From the cell containing the given text, extract its center point as [x, y] coordinate. 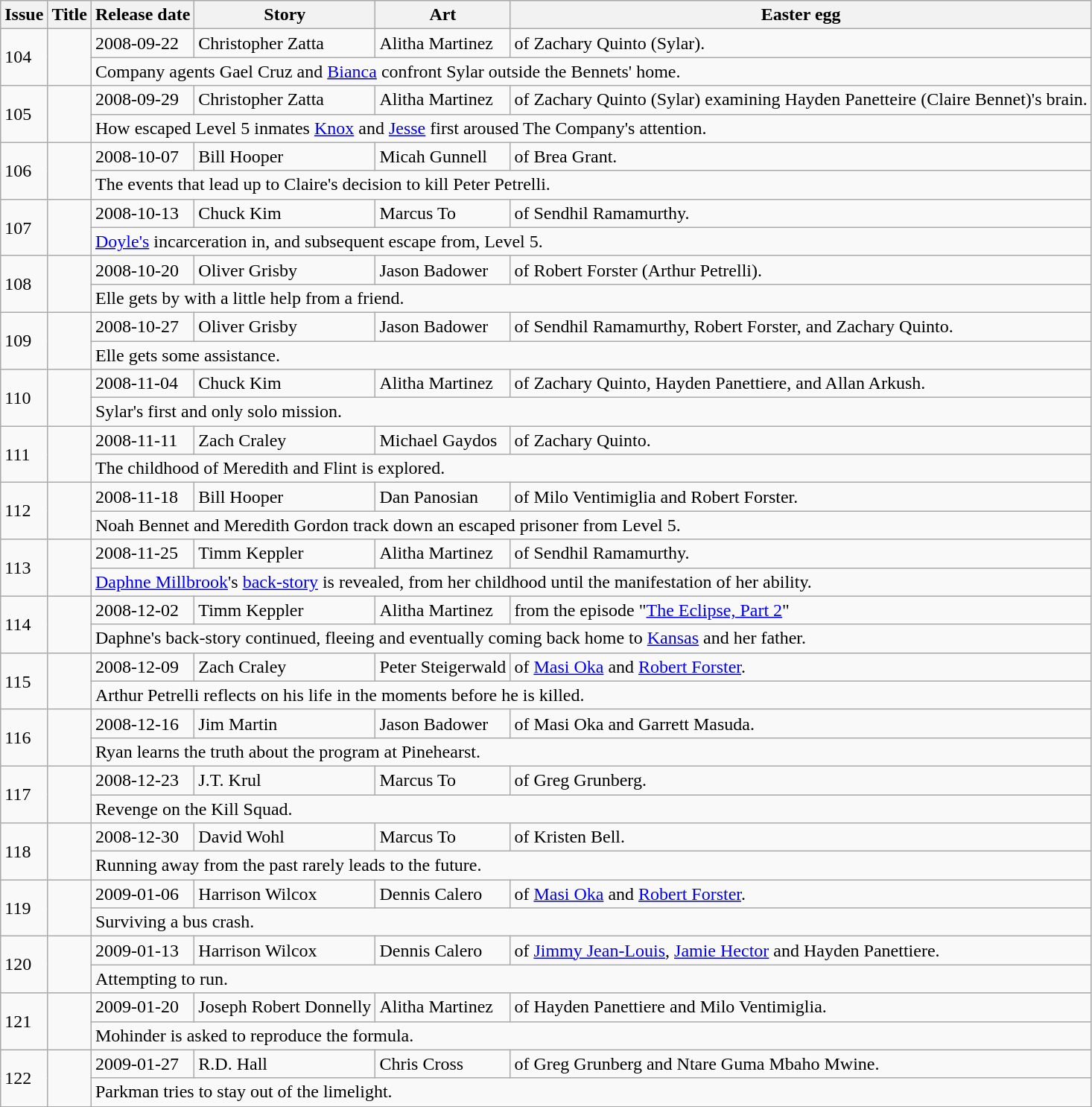
119 [24, 908]
2009-01-20 [142, 1007]
Elle gets by with a little help from a friend. [591, 298]
2009-01-27 [142, 1064]
of Hayden Panettiere and Milo Ventimiglia. [801, 1007]
2008-09-22 [142, 43]
of Kristen Bell. [801, 837]
2008-12-09 [142, 667]
Doyle's incarceration in, and subsequent escape from, Level 5. [591, 241]
of Zachary Quinto (Sylar) examining Hayden Panetteire (Claire Bennet)'s brain. [801, 100]
2009-01-13 [142, 951]
2009-01-06 [142, 894]
Easter egg [801, 15]
of Zachary Quinto (Sylar). [801, 43]
2008-10-27 [142, 326]
Title [70, 15]
2008-12-30 [142, 837]
R.D. Hall [285, 1064]
2008-12-23 [142, 780]
Ryan learns the truth about the program at Pinehearst. [591, 752]
2008-11-25 [142, 553]
Revenge on the Kill Squad. [591, 808]
Daphne's back-story continued, fleeing and eventually coming back home to Kansas and her father. [591, 638]
Arthur Petrelli reflects on his life in the moments before he is killed. [591, 695]
104 [24, 57]
105 [24, 114]
2008-11-11 [142, 440]
J.T. Krul [285, 780]
David Wohl [285, 837]
2008-11-18 [142, 497]
2008-10-13 [142, 213]
from the episode "The Eclipse, Part 2" [801, 610]
of Zachary Quinto, Hayden Panettiere, and Allan Arkush. [801, 384]
The childhood of Meredith and Flint is explored. [591, 469]
of Jimmy Jean-Louis, Jamie Hector and Hayden Panettiere. [801, 951]
2008-09-29 [142, 100]
Story [285, 15]
114 [24, 624]
Release date [142, 15]
of Sendhil Ramamurthy, Robert Forster, and Zachary Quinto. [801, 326]
2008-10-20 [142, 270]
of Robert Forster (Arthur Petrelli). [801, 270]
Issue [24, 15]
109 [24, 340]
Surviving a bus crash. [591, 922]
Elle gets some assistance. [591, 355]
Art [442, 15]
Mohinder is asked to reproduce the formula. [591, 1035]
of Zachary Quinto. [801, 440]
Peter Steigerwald [442, 667]
Daphne Millbrook's back-story is revealed, from her childhood until the manifestation of her ability. [591, 582]
111 [24, 454]
107 [24, 227]
110 [24, 398]
Chris Cross [442, 1064]
116 [24, 738]
Company agents Gael Cruz and Bianca confront Sylar outside the Bennets' home. [591, 72]
106 [24, 171]
2008-12-02 [142, 610]
113 [24, 568]
of Masi Oka and Garrett Masuda. [801, 723]
Jim Martin [285, 723]
121 [24, 1021]
Running away from the past rarely leads to the future. [591, 866]
Michael Gaydos [442, 440]
118 [24, 851]
of Milo Ventimiglia and Robert Forster. [801, 497]
How escaped Level 5 inmates Knox and Jesse first aroused The Company's attention. [591, 128]
117 [24, 794]
The events that lead up to Claire's decision to kill Peter Petrelli. [591, 185]
122 [24, 1078]
Attempting to run. [591, 979]
Dan Panosian [442, 497]
115 [24, 681]
Sylar's first and only solo mission. [591, 412]
108 [24, 284]
2008-10-07 [142, 156]
Joseph Robert Donnelly [285, 1007]
Noah Bennet and Meredith Gordon track down an escaped prisoner from Level 5. [591, 525]
2008-11-04 [142, 384]
120 [24, 965]
of Greg Grunberg. [801, 780]
2008-12-16 [142, 723]
Parkman tries to stay out of the limelight. [591, 1092]
of Greg Grunberg and Ntare Guma Mbaho Mwine. [801, 1064]
112 [24, 511]
of Brea Grant. [801, 156]
Micah Gunnell [442, 156]
